Identify which cell holds the provided text, then report its (x, y) central coordinate. 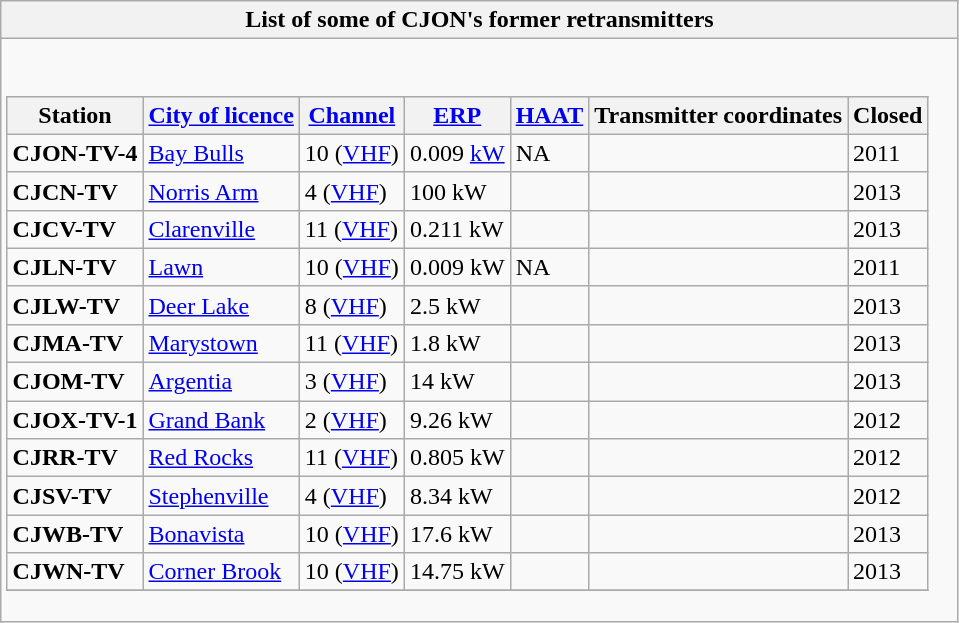
Norris Arm (221, 191)
9.26 kW (457, 420)
14 kW (457, 382)
Stephenville (221, 496)
ERP (457, 115)
Bay Bulls (221, 153)
100 kW (457, 191)
CJOX-TV-1 (75, 420)
Grand Bank (221, 420)
HAAT (550, 115)
Argentia (221, 382)
0.805 kW (457, 458)
CJWN-TV (75, 572)
2.5 kW (457, 305)
CJLN-TV (75, 267)
Lawn (221, 267)
8.34 kW (457, 496)
List of some of CJON's former retransmitters (480, 20)
17.6 kW (457, 534)
Corner Brook (221, 572)
14.75 kW (457, 572)
1.8 kW (457, 343)
CJSV-TV (75, 496)
CJLW-TV (75, 305)
Red Rocks (221, 458)
CJON-TV-4 (75, 153)
CJWB-TV (75, 534)
Station (75, 115)
CJRR-TV (75, 458)
Deer Lake (221, 305)
Marystown (221, 343)
0.211 kW (457, 229)
8 (VHF) (352, 305)
CJOM-TV (75, 382)
Clarenville (221, 229)
2 (VHF) (352, 420)
CJCV-TV (75, 229)
City of licence (221, 115)
Bonavista (221, 534)
Closed (888, 115)
3 (VHF) (352, 382)
Channel (352, 115)
CJCN-TV (75, 191)
CJMA-TV (75, 343)
Transmitter coordinates (718, 115)
